Identify which cell holds the provided text, then report its [x, y] central coordinate. 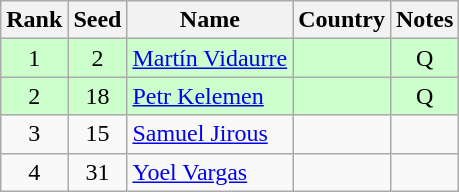
Martín Vidaurre [210, 58]
18 [98, 96]
Seed [98, 20]
Country [342, 20]
Yoel Vargas [210, 172]
4 [34, 172]
15 [98, 134]
Petr Kelemen [210, 96]
1 [34, 58]
31 [98, 172]
3 [34, 134]
Rank [34, 20]
Samuel Jirous [210, 134]
Name [210, 20]
Notes [424, 20]
